Extract the [X, Y] coordinate from the center of the cell holding the provided text.  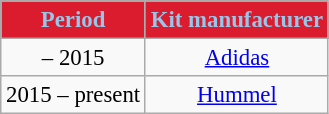
Hummel [236, 95]
Kit manufacturer [236, 20]
Period [74, 20]
2015 – present [74, 95]
Adidas [236, 58]
– 2015 [74, 58]
